Provide the [X, Y] coordinate of the cell's center where the given text is located.  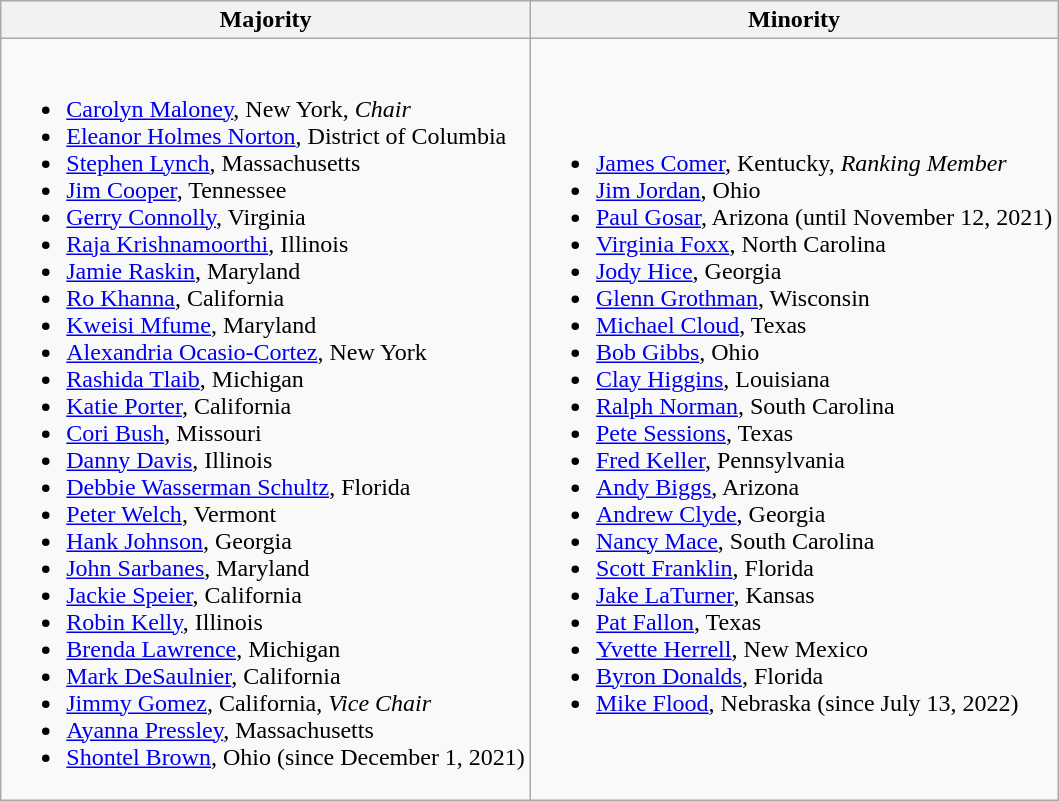
Minority [794, 20]
Majority [266, 20]
